Find where the given text appears and provide that cell's center as (X, Y) coordinate. 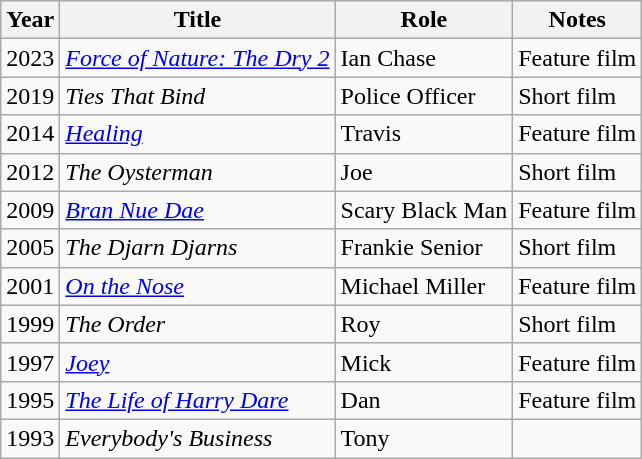
2012 (30, 172)
Frankie Senior (424, 248)
1995 (30, 400)
1997 (30, 362)
Bran Nue Dae (198, 210)
2019 (30, 96)
Michael Miller (424, 286)
Role (424, 20)
Healing (198, 134)
The Life of Harry Dare (198, 400)
The Djarn Djarns (198, 248)
Roy (424, 324)
2001 (30, 286)
Notes (578, 20)
2023 (30, 58)
2009 (30, 210)
Ian Chase (424, 58)
Force of Nature: The Dry 2 (198, 58)
2014 (30, 134)
Dan (424, 400)
The Oysterman (198, 172)
Police Officer (424, 96)
The Order (198, 324)
Joey (198, 362)
Mick (424, 362)
2005 (30, 248)
On the Nose (198, 286)
Title (198, 20)
Joe (424, 172)
1993 (30, 438)
Ties That Bind (198, 96)
Scary Black Man (424, 210)
Year (30, 20)
Tony (424, 438)
1999 (30, 324)
Everybody's Business (198, 438)
Travis (424, 134)
